Detect which cell encompasses the target text, then output its (x, y) center coordinate. 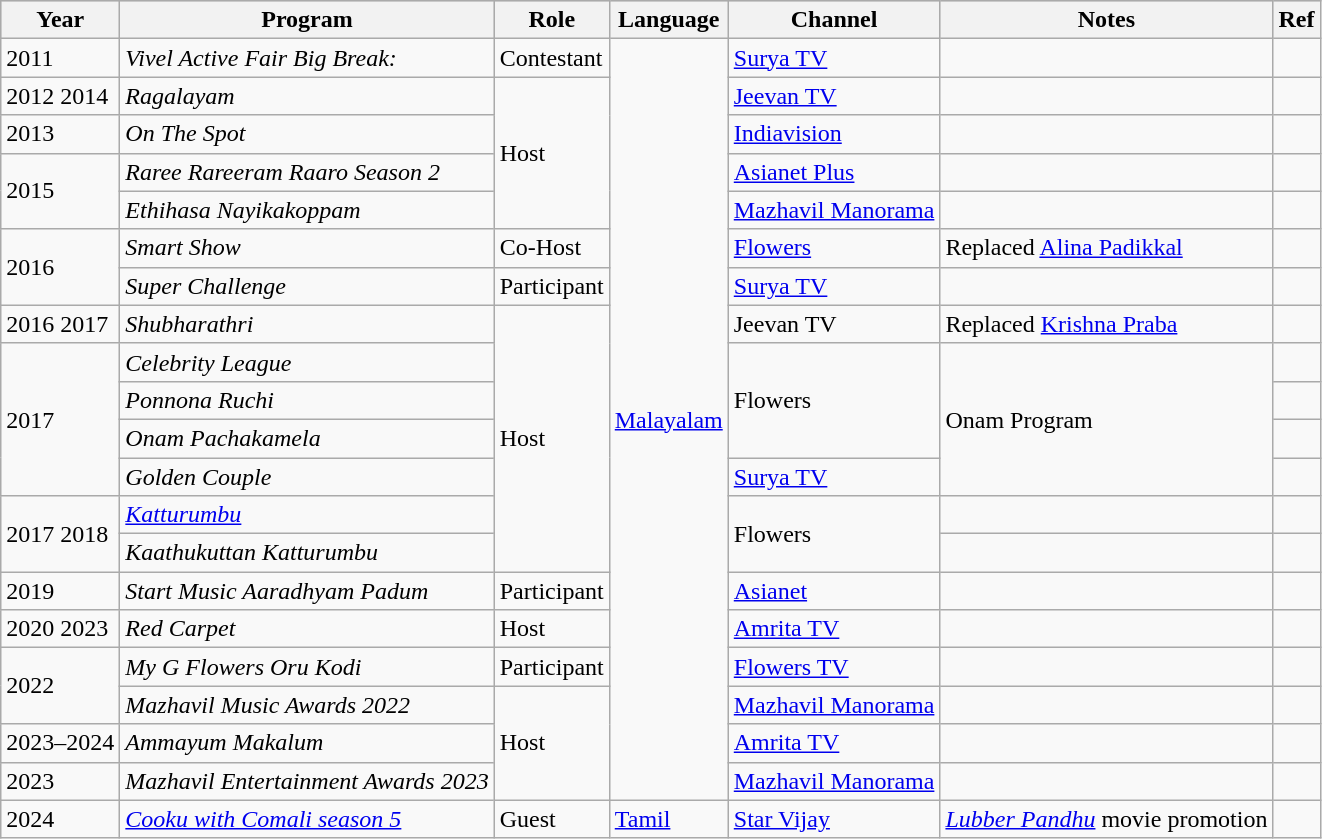
Ethihasa Nayikakoppam (307, 210)
Super Challenge (307, 286)
Lubber Pandhu movie promotion (1106, 819)
Onam Pachakamela (307, 438)
2015 (60, 191)
Golden Couple (307, 477)
Ammayum Makalum (307, 743)
2019 (60, 591)
Onam Program (1106, 419)
Kaathukuttan Katturumbu (307, 553)
Asianet (834, 591)
Raree Rareeram Raaro Season 2 (307, 172)
On The Spot (307, 134)
Celebrity League (307, 362)
Program (307, 20)
2023–2024 (60, 743)
2016 (60, 267)
2017 2018 (60, 534)
2011 (60, 58)
Guest (552, 819)
2022 (60, 686)
Flowers TV (834, 667)
Co-Host (552, 248)
Red Carpet (307, 629)
Replaced Alina Padikkal (1106, 248)
Notes (1106, 20)
Smart Show (307, 248)
Star Vijay (834, 819)
Tamil (668, 819)
2024 (60, 819)
My G Flowers Oru Kodi (307, 667)
2013 (60, 134)
2020 2023 (60, 629)
Role (552, 20)
Vivel Active Fair Big Break: (307, 58)
2016 2017 (60, 324)
Ponnona Ruchi (307, 400)
Katturumbu (307, 515)
2017 (60, 419)
Malayalam (668, 420)
Year (60, 20)
Replaced Krishna Praba (1106, 324)
Ref (1296, 20)
Contestant (552, 58)
Mazhavil Music Awards 2022 (307, 705)
Start Music Aaradhyam Padum (307, 591)
Cooku with Comali season 5 (307, 819)
Ragalayam (307, 96)
2023 (60, 781)
Language (668, 20)
Mazhavil Entertainment Awards 2023 (307, 781)
Asianet Plus (834, 172)
Indiavision (834, 134)
Channel (834, 20)
Shubharathri (307, 324)
2012 2014 (60, 96)
